Capture the cell that displays the provided text and extract its [X, Y] central coordinate. 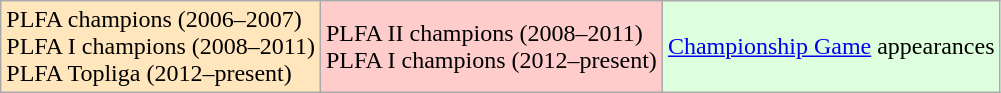
Championship Game appearances [831, 47]
PLFA champions (2006–2007) PLFA I champions (2008–2011) PLFA Topliga (2012–present) [161, 47]
PLFA II champions (2008–2011) PLFA I champions (2012–present) [491, 47]
